From the cell containing the given text, extract its center point as (X, Y) coordinate. 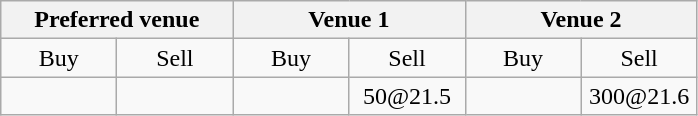
300@21.6 (639, 96)
50@21.5 (407, 96)
Preferred venue (117, 20)
Venue 2 (581, 20)
Venue 1 (349, 20)
